Scan for the cell matching the given text and deliver its (x, y) coordinate at center. 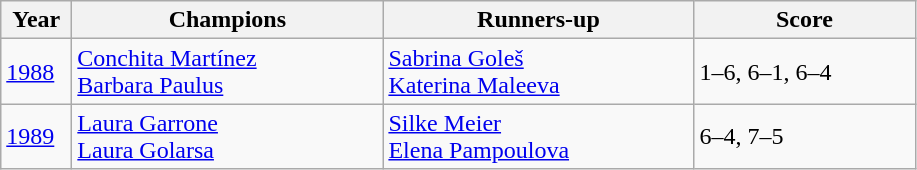
Runners-up (538, 20)
Conchita Martínez Barbara Paulus (228, 72)
Year (36, 20)
Sabrina Goleš Katerina Maleeva (538, 72)
Laura Garrone Laura Golarsa (228, 136)
Champions (228, 20)
1988 (36, 72)
1–6, 6–1, 6–4 (804, 72)
1989 (36, 136)
6–4, 7–5 (804, 136)
Silke Meier Elena Pampoulova (538, 136)
Score (804, 20)
